From the cell containing the given text, extract its center point as [x, y] coordinate. 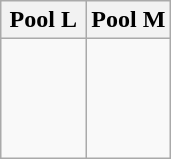
Pool M [128, 20]
Pool L [44, 20]
